Search for the cell housing the specified text and yield its [X, Y] center coordinate. 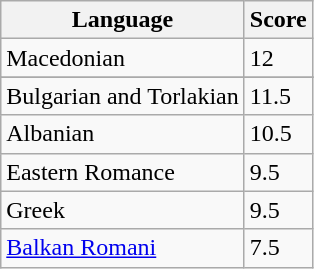
Bulgarian and Torlakian [123, 96]
Score [278, 20]
Macedonian [123, 58]
Eastern Romance [123, 172]
11.5 [278, 96]
10.5 [278, 134]
7.5 [278, 248]
Greek [123, 210]
Balkan Romani [123, 248]
Language [123, 20]
12 [278, 58]
Albanian [123, 134]
